Return the [X, Y] coordinate for the center point of the cell that contains the specified text.  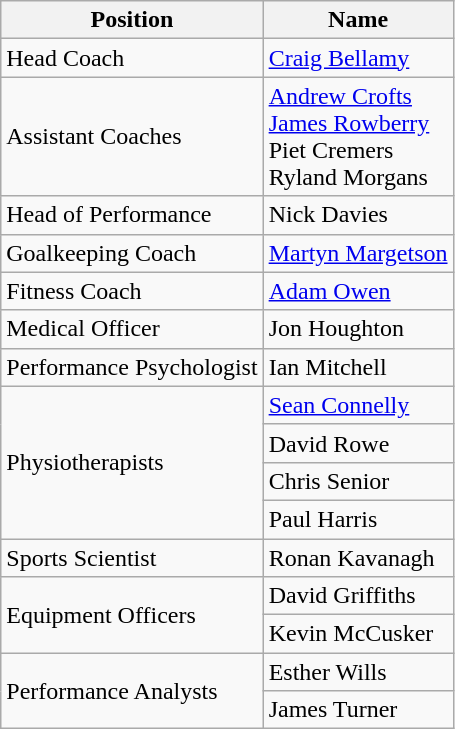
David Rowe [358, 443]
Goalkeeping Coach [132, 253]
David Griffiths [358, 596]
Assistant Coaches [132, 136]
Adam Owen [358, 291]
Craig Bellamy [358, 58]
Sean Connelly [358, 405]
Andrew Crofts James Rowberry Piet Cremers Ryland Morgans [358, 136]
Ronan Kavanagh [358, 557]
Fitness Coach [132, 291]
Ian Mitchell [358, 367]
Name [358, 20]
Performance Analysts [132, 691]
Physiotherapists [132, 462]
Paul Harris [358, 519]
James Turner [358, 710]
Position [132, 20]
Martyn Margetson [358, 253]
Equipment Officers [132, 615]
Jon Houghton [358, 329]
Head Coach [132, 58]
Sports Scientist [132, 557]
Head of Performance [132, 215]
Nick Davies [358, 215]
Esther Wills [358, 672]
Chris Senior [358, 481]
Medical Officer [132, 329]
Performance Psychologist [132, 367]
Kevin McCusker [358, 634]
